Output the [X, Y] coordinate of the center of the cell containing the given text.  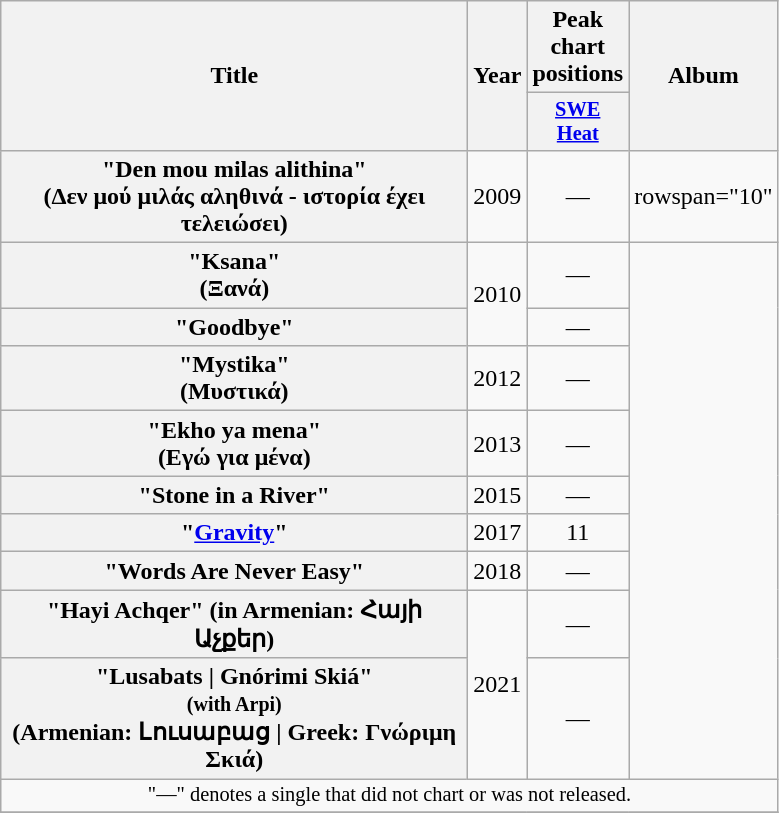
2013 [498, 444]
2010 [498, 294]
2015 [498, 495]
2012 [498, 378]
"Hayi Achqer" (in Armenian: Հայի Աչքեր) [234, 624]
"Goodbye" [234, 327]
"Lusabats | Gnórimi Skiá" (with Arpi)(Armenian: Լուսաբաց | Greek: Γνώριμη Σκιά) [234, 718]
"Ekho ya mena"(Εγώ για μένα) [234, 444]
Album [704, 76]
2018 [498, 571]
2021 [498, 684]
Peak chart positions [578, 47]
"Ksana"(Ξανά) [234, 276]
2009 [498, 196]
"—" denotes a single that did not chart or was not released. [390, 796]
rowspan="10" [704, 196]
"Mystika"(Μυστικά) [234, 378]
Year [498, 76]
"Words Are Never Easy" [234, 571]
"Den mou milas alithina"(Δεν μού μιλάς αληθινά - ιστορία έχει τελειώσει) [234, 196]
2017 [498, 533]
SWEHeat [578, 122]
"Stone in a River" [234, 495]
"Gravity" [234, 533]
Title [234, 76]
11 [578, 533]
